Scan for the cell matching the given text and deliver its (X, Y) coordinate at center. 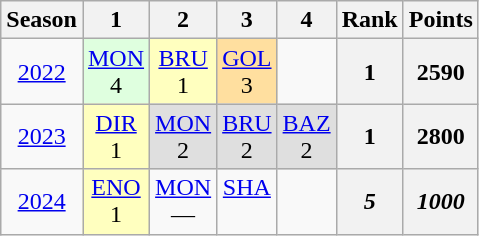
2023 (42, 136)
2 (184, 20)
MON2 (184, 136)
BRU1 (184, 72)
Rank (370, 20)
1000 (440, 202)
DIR1 (116, 136)
2590 (440, 72)
GOL3 (247, 72)
3 (247, 20)
4 (306, 20)
BAZ2 (306, 136)
5 (370, 202)
MON— (184, 202)
BRU2 (247, 136)
Points (440, 20)
2022 (42, 72)
MON4 (116, 72)
Season (42, 20)
ENO1 (116, 202)
SHA (247, 202)
2800 (440, 136)
2024 (42, 202)
